From the cell containing the given text, extract its center point as (x, y) coordinate. 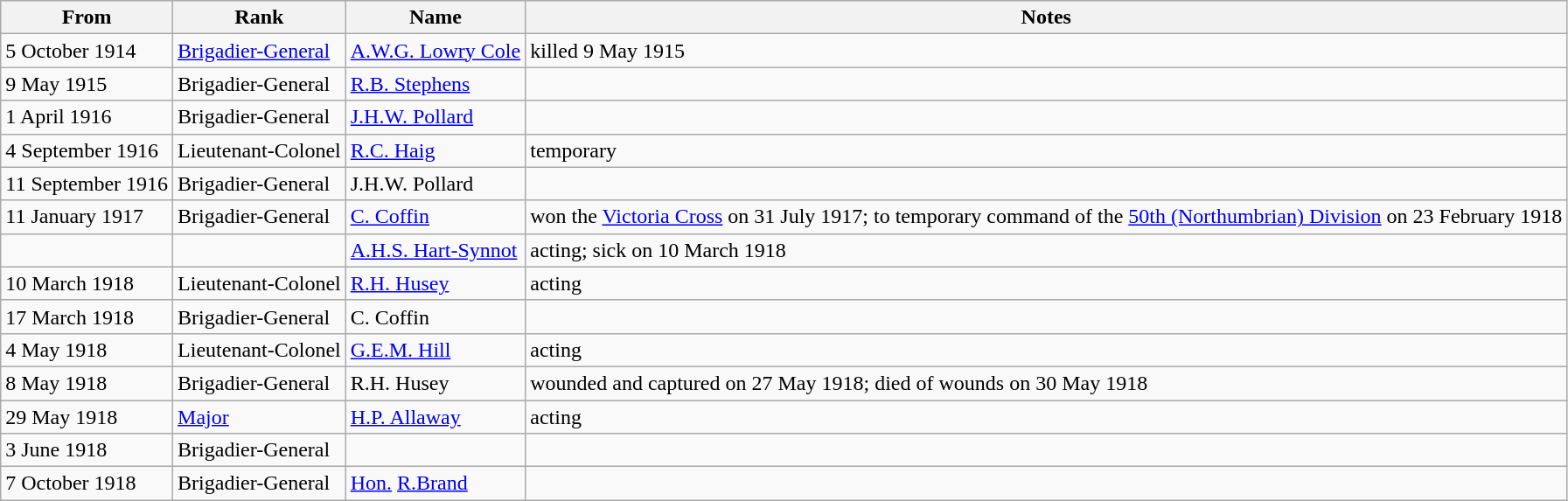
17 March 1918 (87, 317)
From (87, 17)
A.W.G. Lowry Cole (436, 51)
8 May 1918 (87, 383)
Name (436, 17)
11 September 1916 (87, 184)
won the Victoria Cross on 31 July 1917; to temporary command of the 50th (Northumbrian) Division on 23 February 1918 (1046, 217)
R.C. Haig (436, 150)
7 October 1918 (87, 484)
9 May 1915 (87, 84)
3 June 1918 (87, 450)
Major (260, 417)
acting; sick on 10 March 1918 (1046, 250)
Notes (1046, 17)
4 September 1916 (87, 150)
1 April 1916 (87, 117)
wounded and captured on 27 May 1918; died of wounds on 30 May 1918 (1046, 383)
killed 9 May 1915 (1046, 51)
temporary (1046, 150)
R.B. Stephens (436, 84)
11 January 1917 (87, 217)
5 October 1914 (87, 51)
A.H.S. Hart-Synnot (436, 250)
10 March 1918 (87, 283)
G.E.M. Hill (436, 350)
29 May 1918 (87, 417)
Rank (260, 17)
Hon. R.Brand (436, 484)
H.P. Allaway (436, 417)
4 May 1918 (87, 350)
